Output the (X, Y) coordinate of the center of the cell containing the given text.  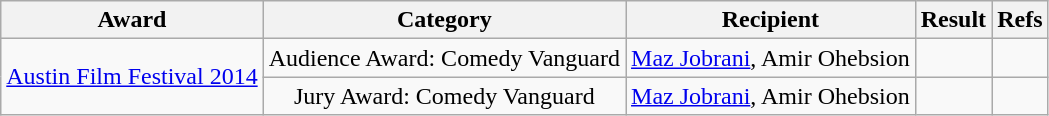
Recipient (771, 20)
Award (132, 20)
Refs (1020, 20)
Category (444, 20)
Austin Film Festival 2014 (132, 77)
Result (953, 20)
Jury Award: Comedy Vanguard (444, 96)
Audience Award: Comedy Vanguard (444, 58)
